From the cell containing the given text, extract its center point as [x, y] coordinate. 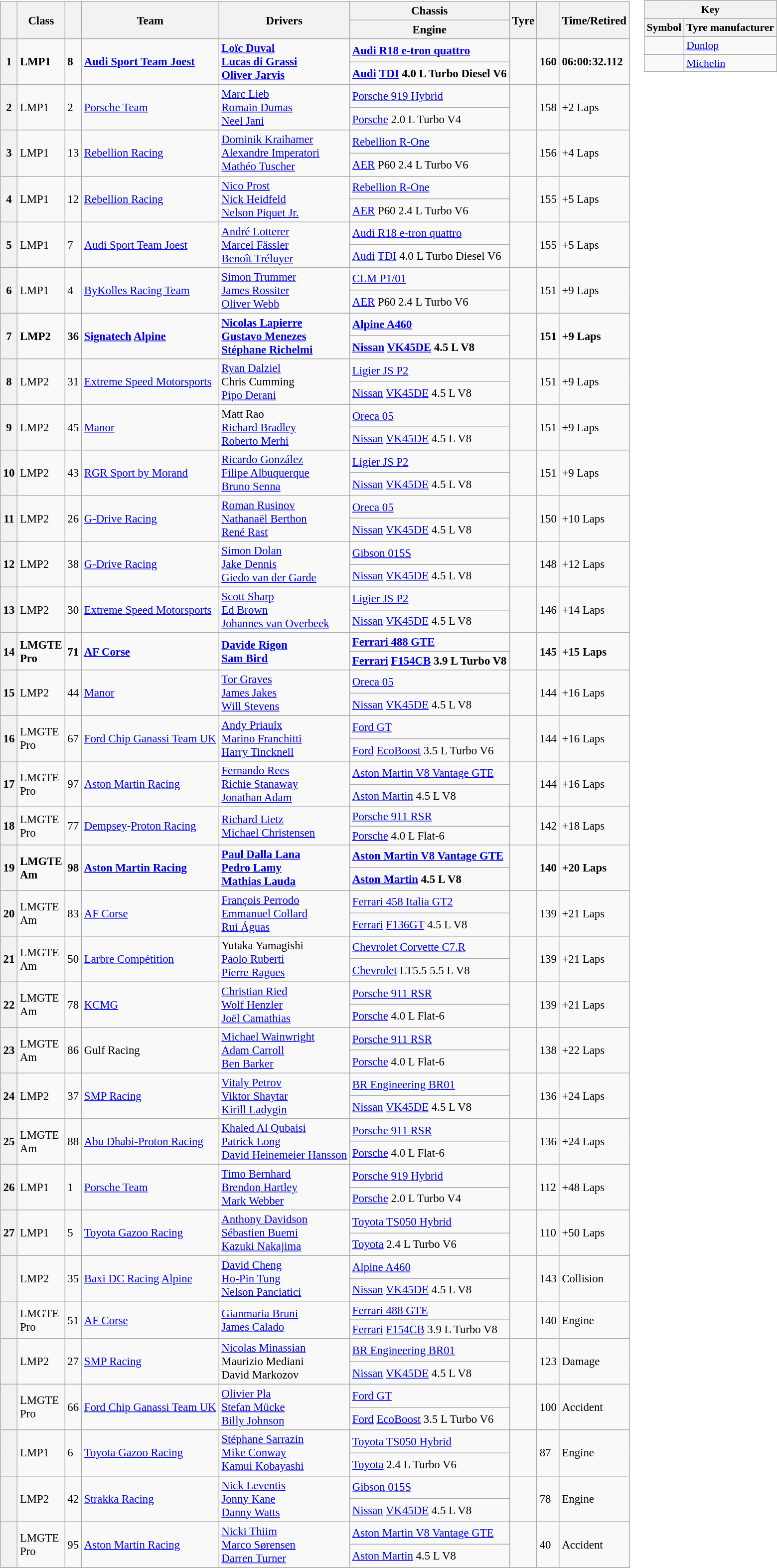
86 [73, 1050]
66 [73, 1407]
Key [710, 10]
Simon Dolan Jake Dennis Giedo van der Garde [284, 564]
15 [9, 693]
142 [548, 826]
+20 Laps [594, 868]
156 [548, 153]
14 [9, 651]
98 [73, 868]
160 [548, 62]
Tor Graves James Jakes Will Stevens [284, 693]
77 [73, 826]
+2 Laps [594, 108]
Team [150, 20]
50 [73, 959]
100 [548, 1407]
ByKolles Racing Team [150, 290]
+50 Laps [594, 1233]
36 [73, 336]
18 [9, 826]
Class [41, 20]
David Cheng Ho-Pin Tung Nelson Panciatici [284, 1278]
Chassis [430, 11]
20 [9, 913]
Nick Leventis Jonny Kane Danny Watts [284, 1499]
83 [73, 913]
Strakka Racing [150, 1499]
+15 Laps [594, 651]
Signatech Alpine [150, 336]
150 [548, 519]
Simon Trummer James Rossiter Oliver Webb [284, 290]
Gulf Racing [150, 1050]
Baxi DC Racing Alpine [150, 1278]
25 [9, 1142]
19 [9, 868]
87 [548, 1453]
+14 Laps [594, 610]
Larbre Compétition [150, 959]
Damage [594, 1362]
Michael Wainwright Adam Carroll Ben Barker [284, 1050]
Nicki Thiim Marco Sørensen Darren Turner [284, 1545]
31 [73, 381]
Nicolas Minassian Maurizio Mediani David Markozov [284, 1362]
10 [9, 473]
44 [73, 693]
67 [73, 739]
Richard Lietz Michael Christensen [284, 826]
Christian Ried Wolf Henzler Joël Camathias [284, 1005]
Roman Rusinov Nathanaël Berthon René Rast [284, 519]
16 [9, 739]
71 [73, 651]
+12 Laps [594, 564]
30 [73, 610]
Fernando Rees Richie Stanaway Jonathan Adam [284, 784]
145 [548, 651]
+4 Laps [594, 153]
148 [548, 564]
17 [9, 784]
43 [73, 473]
40 [548, 1545]
Stéphane Sarrazin Mike Conway Kamui Kobayashi [284, 1453]
88 [73, 1142]
97 [73, 784]
Vitaly Petrov Viktor Shaytar Kirill Ladygin [284, 1096]
Tyre manufacturer [730, 27]
KCMG [150, 1005]
Andy Priaulx Marino Franchitti Harry Tincknell [284, 739]
Symbol [664, 27]
138 [548, 1050]
François Perrodo Emmanuel Collard Rui Águas [284, 913]
Time/Retired [594, 20]
3 [9, 153]
Paul Dalla Lana Pedro Lamy Mathias Lauda [284, 868]
Matt Rao Richard Bradley Roberto Merhi [284, 427]
45 [73, 427]
Gianmaria Bruni James Calado [284, 1320]
11 [9, 519]
Davide Rigon Sam Bird [284, 651]
24 [9, 1096]
23 [9, 1050]
+18 Laps [594, 826]
42 [73, 1499]
Yutaka Yamagishi Paolo Ruberti Pierre Ragues [284, 959]
Nico Prost Nick Heidfeld Nelson Piquet Jr. [284, 199]
Chevrolet LT5.5 5.5 L V8 [430, 970]
158 [548, 108]
Dominik Kraihamer Alexandre Imperatori Mathéo Tuscher [284, 153]
Ryan Dalziel Chris Cumming Pipo Derani [284, 381]
35 [73, 1278]
Anthony Davidson Sébastien Buemi Kazuki Nakajima [284, 1233]
9 [9, 427]
+48 Laps [594, 1187]
Khaled Al Qubaisi Patrick Long David Heinemeier Hansson [284, 1142]
Abu Dhabi-Proton Racing [150, 1142]
Collision [594, 1278]
André Lotterer Marcel Fässler Benoît Tréluyer [284, 245]
RGR Sport by Morand [150, 473]
95 [73, 1545]
Marc Lieb Romain Dumas Neel Jani [284, 108]
143 [548, 1278]
21 [9, 959]
Nicolas Lapierre Gustavo Menezes Stéphane Richelmi [284, 336]
Loïc Duval Lucas di Grassi Oliver Jarvis [284, 62]
CLM P1/01 [430, 279]
Chevrolet Corvette C7.R [430, 947]
Tyre [523, 20]
146 [548, 610]
Ferrari F136GT 4.5 L V8 [430, 924]
Ricardo González Filipe Albuquerque Bruno Senna [284, 473]
37 [73, 1096]
110 [548, 1233]
112 [548, 1187]
Timo Bernhard Brendon Hartley Mark Webber [284, 1187]
+10 Laps [594, 519]
22 [9, 1005]
Michelin [730, 63]
Scott Sharp Ed Brown Johannes van Overbeek [284, 610]
06:00:32.112 [594, 62]
38 [73, 564]
Drivers [284, 20]
123 [548, 1362]
Dempsey-Proton Racing [150, 826]
Dunlop [730, 45]
+22 Laps [594, 1050]
51 [73, 1320]
Olivier Pla Stefan Mücke Billy Johnson [284, 1407]
Ferrari 458 Italia GT2 [430, 902]
